Locate the cell with the specified text and output its [x, y] center coordinate. 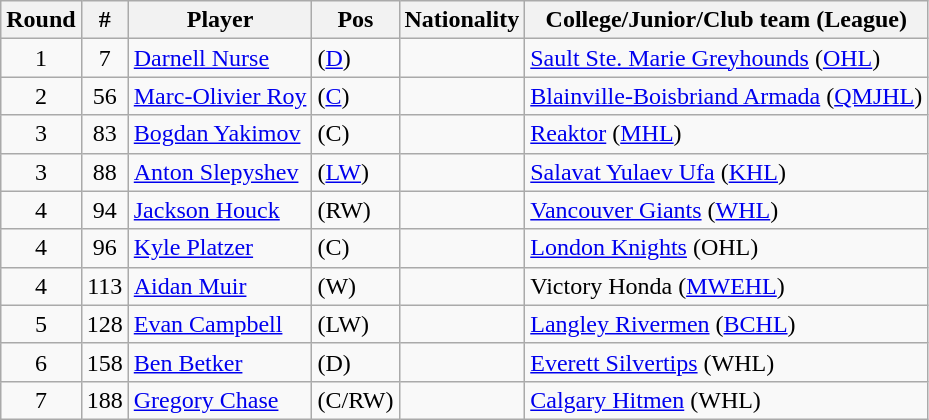
Evan Campbell [220, 324]
94 [104, 210]
College/Junior/Club team (League) [726, 20]
Sault Ste. Marie Greyhounds (OHL) [726, 58]
Salavat Yulaev Ufa (KHL) [726, 172]
Round [41, 20]
London Knights (OHL) [726, 248]
Langley Rivermen (BCHL) [726, 324]
2 [41, 96]
Everett Silvertips (WHL) [726, 362]
Jackson Houck [220, 210]
Darnell Nurse [220, 58]
Kyle Platzer [220, 248]
1 [41, 58]
Gregory Chase [220, 400]
(RW) [356, 210]
83 [104, 134]
56 [104, 96]
Marc-Olivier Roy [220, 96]
158 [104, 362]
96 [104, 248]
Player [220, 20]
Anton Slepyshev [220, 172]
(W) [356, 286]
Bogdan Yakimov [220, 134]
Pos [356, 20]
Nationality [462, 20]
Aidan Muir [220, 286]
Calgary Hitmen (WHL) [726, 400]
5 [41, 324]
Vancouver Giants (WHL) [726, 210]
Victory Honda (MWEHL) [726, 286]
113 [104, 286]
6 [41, 362]
128 [104, 324]
(C/RW) [356, 400]
188 [104, 400]
# [104, 20]
Blainville-Boisbriand Armada (QMJHL) [726, 96]
Reaktor (MHL) [726, 134]
Ben Betker [220, 362]
88 [104, 172]
